From the cell containing the given text, extract its center point as (X, Y) coordinate. 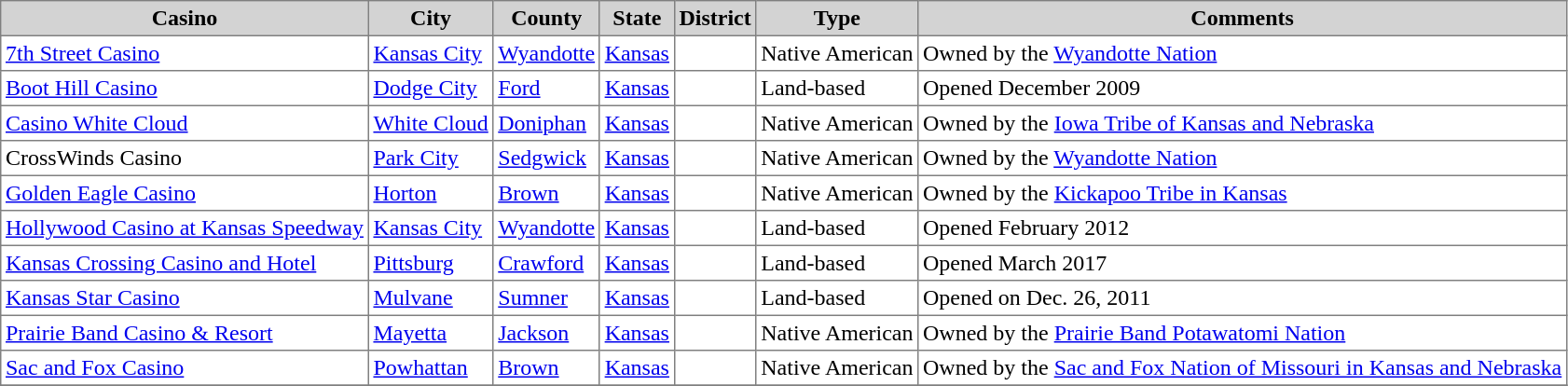
Owned by the Iowa Tribe of Kansas and Nebraska (1243, 123)
Dodge City (431, 89)
Sac and Fox Casino (185, 368)
Opened on Dec. 26, 2011 (1243, 298)
Kansas Star Casino (185, 298)
Owned by the Sac and Fox Nation of Missouri in Kansas and Nebraska (1243, 368)
Casino White Cloud (185, 123)
Casino (185, 19)
District (715, 19)
Pittsburg (431, 263)
Mayetta (431, 333)
Opened February 2012 (1243, 228)
Golden Eagle Casino (185, 193)
Prairie Band Casino & Resort (185, 333)
Type (837, 19)
White Cloud (431, 123)
Comments (1243, 19)
Ford (546, 89)
Sumner (546, 298)
State (637, 19)
Owned by the Kickapoo Tribe in Kansas (1243, 193)
Owned by the Prairie Band Potawatomi Nation (1243, 333)
Horton (431, 193)
Hollywood Casino at Kansas Speedway (185, 228)
Crawford (546, 263)
County (546, 19)
Powhattan (431, 368)
Park City (431, 159)
Mulvane (431, 298)
Opened December 2009 (1243, 89)
Doniphan (546, 123)
Kansas Crossing Casino and Hotel (185, 263)
City (431, 19)
CrossWinds Casino (185, 159)
Boot Hill Casino (185, 89)
Sedgwick (546, 159)
Opened March 2017 (1243, 263)
7th Street Casino (185, 53)
Jackson (546, 333)
